Identify which cell holds the provided text, then report its (X, Y) central coordinate. 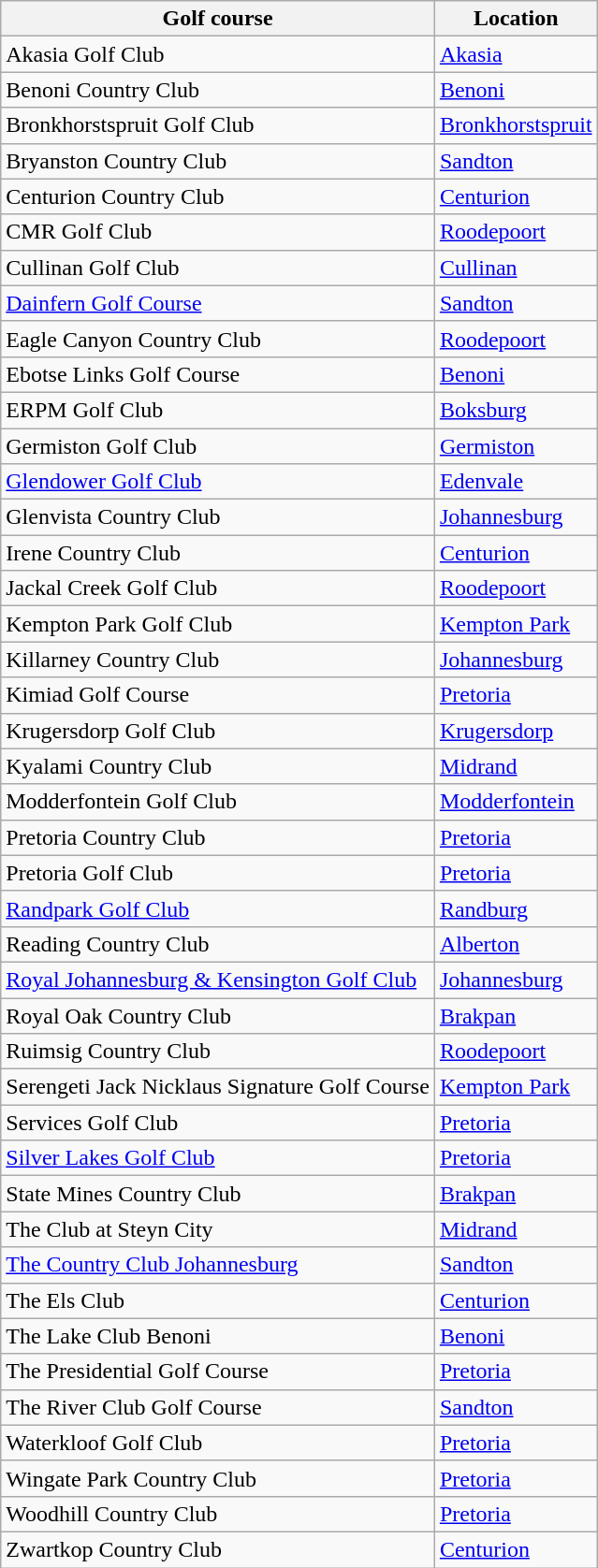
Silver Lakes Golf Club (218, 1158)
State Mines Country Club (218, 1194)
Boksburg (516, 410)
Cullinan Golf Club (218, 268)
Dainfern Golf Course (218, 303)
Wingate Park Country Club (218, 1478)
CMR Golf Club (218, 232)
The River Club Golf Course (218, 1407)
Woodhill Country Club (218, 1514)
Kyalami Country Club (218, 766)
The Country Club Johannesburg (218, 1265)
Irene Country Club (218, 553)
Germiston Golf Club (218, 446)
Randburg (516, 908)
Bryanston Country Club (218, 161)
Alberton (516, 944)
Centurion Country Club (218, 196)
Ruimsig Country Club (218, 1052)
Eagle Canyon Country Club (218, 339)
Akasia (516, 54)
Zwartkop Country Club (218, 1549)
Krugersdorp (516, 731)
Kempton Park Golf Club (218, 624)
Cullinan (516, 268)
Glenvista Country Club (218, 517)
Royal Johannesburg & Kensington Golf Club (218, 980)
The Els Club (218, 1300)
Reading Country Club (218, 944)
Modderfontein Golf Club (218, 802)
Bronkhorstspruit Golf Club (218, 125)
Killarney Country Club (218, 660)
Pretoria Golf Club (218, 873)
Pretoria Country Club (218, 837)
Services Golf Club (218, 1123)
Akasia Golf Club (218, 54)
Royal Oak Country Club (218, 1015)
Glendower Golf Club (218, 482)
Modderfontein (516, 802)
The Lake Club Benoni (218, 1336)
Ebotse Links Golf Course (218, 374)
Waterkloof Golf Club (218, 1443)
Golf course (218, 19)
Bronkhorstspruit (516, 125)
Germiston (516, 446)
The Presidential Golf Course (218, 1372)
ERPM Golf Club (218, 410)
Edenvale (516, 482)
Location (516, 19)
Jackal Creek Golf Club (218, 588)
Benoni Country Club (218, 90)
Krugersdorp Golf Club (218, 731)
Serengeti Jack Nicklaus Signature Golf Course (218, 1087)
The Club at Steyn City (218, 1229)
Kimiad Golf Course (218, 695)
Randpark Golf Club (218, 908)
